Capture the cell that displays the provided text and extract its [x, y] central coordinate. 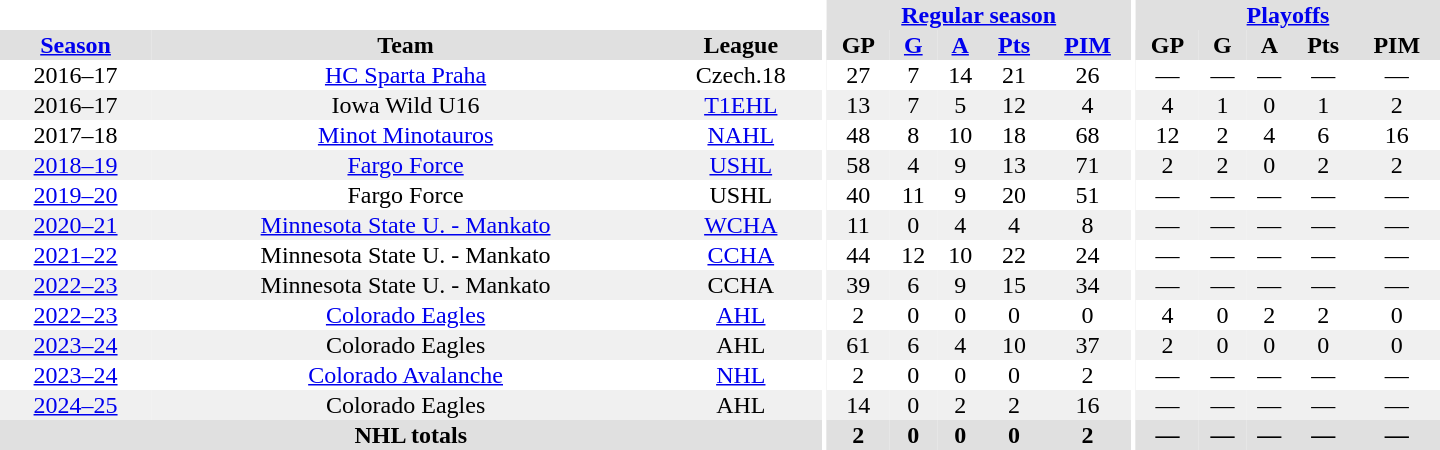
2019–20 [76, 195]
WCHA [741, 225]
26 [1087, 75]
Team [406, 45]
61 [858, 345]
2018–19 [76, 165]
22 [1014, 255]
Czech.18 [741, 75]
Iowa Wild U16 [406, 105]
League [741, 45]
T1EHL [741, 105]
24 [1087, 255]
2017–18 [76, 135]
NHL [741, 375]
21 [1014, 75]
34 [1087, 285]
40 [858, 195]
2024–25 [76, 405]
NHL totals [411, 435]
39 [858, 285]
48 [858, 135]
NAHL [741, 135]
58 [858, 165]
Colorado Avalanche [406, 375]
2020–21 [76, 225]
44 [858, 255]
27 [858, 75]
Minot Minotauros [406, 135]
Season [76, 45]
HC Sparta Praha [406, 75]
2021–22 [76, 255]
68 [1087, 135]
71 [1087, 165]
18 [1014, 135]
Regular season [979, 15]
51 [1087, 195]
Playoffs [1288, 15]
37 [1087, 345]
15 [1014, 285]
5 [960, 105]
20 [1014, 195]
